From the cell containing the given text, extract its center point as [X, Y] coordinate. 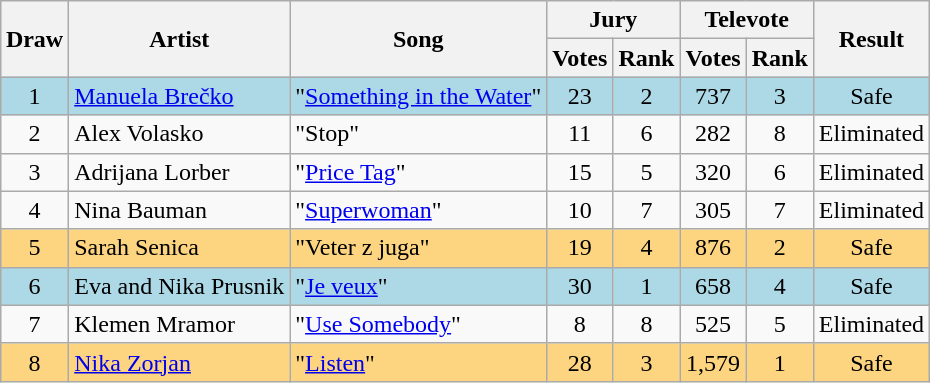
Song [418, 39]
Adrijana Lorber [180, 172]
Alex Volasko [180, 134]
"Listen" [418, 362]
Artist [180, 39]
"Superwoman" [418, 210]
"Je veux" [418, 286]
Result [871, 39]
"Veter z juga" [418, 248]
19 [580, 248]
320 [713, 172]
"Stop" [418, 134]
Eva and Nika Prusnik [180, 286]
Draw [34, 39]
"Use Somebody" [418, 324]
876 [713, 248]
"Something in the Water" [418, 96]
Manuela Brečko [180, 96]
282 [713, 134]
23 [580, 96]
Sarah Senica [180, 248]
658 [713, 286]
11 [580, 134]
737 [713, 96]
28 [580, 362]
30 [580, 286]
15 [580, 172]
Nika Zorjan [180, 362]
Televote [746, 20]
305 [713, 210]
Nina Bauman [180, 210]
1,579 [713, 362]
10 [580, 210]
Jury [614, 20]
525 [713, 324]
"Price Tag" [418, 172]
Klemen Mramor [180, 324]
